Scan for the cell matching the given text and deliver its [X, Y] coordinate at center. 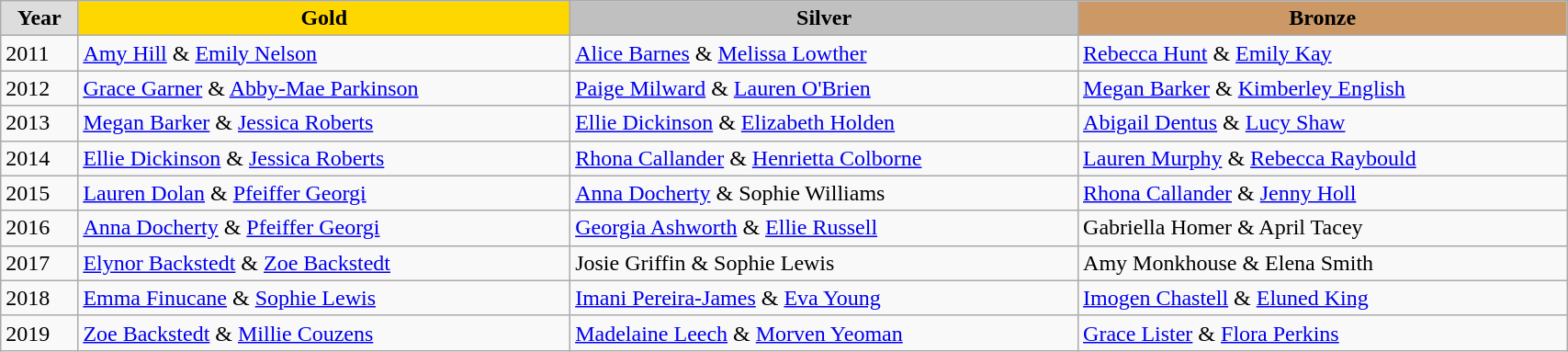
Ellie Dickinson & Jessica Roberts [324, 158]
2016 [39, 228]
Josie Griffin & Sophie Lewis [825, 263]
Lauren Murphy & Rebecca Raybould [1323, 158]
2018 [39, 298]
Paige Milward & Lauren O'Brien [825, 88]
Grace Lister & Flora Perkins [1323, 333]
Amy Hill & Emily Nelson [324, 53]
Lauren Dolan & Pfeiffer Georgi [324, 193]
Anna Docherty & Sophie Williams [825, 193]
Rebecca Hunt & Emily Kay [1323, 53]
Emma Finucane & Sophie Lewis [324, 298]
Megan Barker & Kimberley English [1323, 88]
2013 [39, 123]
Ellie Dickinson & Elizabeth Holden [825, 123]
Megan Barker & Jessica Roberts [324, 123]
Georgia Ashworth & Ellie Russell [825, 228]
Amy Monkhouse & Elena Smith [1323, 263]
Gabriella Homer & April Tacey [1323, 228]
Rhona Callander & Henrietta Colborne [825, 158]
2011 [39, 53]
2019 [39, 333]
2014 [39, 158]
Gold [324, 18]
Anna Docherty & Pfeiffer Georgi [324, 228]
Elynor Backstedt & Zoe Backstedt [324, 263]
Imogen Chastell & Eluned King [1323, 298]
2012 [39, 88]
Rhona Callander & Jenny Holl [1323, 193]
Zoe Backstedt & Millie Couzens [324, 333]
Abigail Dentus & Lucy Shaw [1323, 123]
2017 [39, 263]
2015 [39, 193]
Grace Garner & Abby-Mae Parkinson [324, 88]
Silver [825, 18]
Bronze [1323, 18]
Imani Pereira-James & Eva Young [825, 298]
Alice Barnes & Melissa Lowther [825, 53]
Madelaine Leech & Morven Yeoman [825, 333]
Year [39, 18]
